Find where the given text appears and provide that cell's center as [x, y] coordinate. 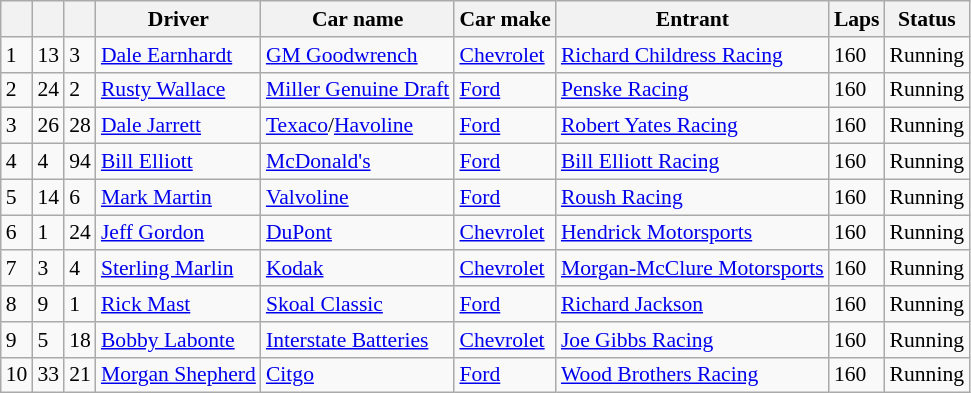
Bill Elliott Racing [692, 162]
Interstate Batteries [358, 340]
Richard Jackson [692, 304]
GM Goodwrench [358, 55]
Rick Mast [178, 304]
Bill Elliott [178, 162]
Entrant [692, 19]
94 [80, 162]
Miller Genuine Draft [358, 90]
21 [80, 375]
McDonald's [358, 162]
Texaco/Havoline [358, 126]
Dale Earnhardt [178, 55]
Wood Brothers Racing [692, 375]
Driver [178, 19]
Citgo [358, 375]
Morgan Shepherd [178, 375]
Car name [358, 19]
8 [17, 304]
Hendrick Motorsports [692, 233]
10 [17, 375]
Skoal Classic [358, 304]
Roush Racing [692, 197]
Dale Jarrett [178, 126]
Valvoline [358, 197]
Joe Gibbs Racing [692, 340]
Laps [857, 19]
Penske Racing [692, 90]
Kodak [358, 269]
Robert Yates Racing [692, 126]
Status [927, 19]
Car make [504, 19]
14 [48, 197]
18 [80, 340]
33 [48, 375]
Bobby Labonte [178, 340]
Rusty Wallace [178, 90]
28 [80, 126]
26 [48, 126]
Mark Martin [178, 197]
13 [48, 55]
Morgan-McClure Motorsports [692, 269]
DuPont [358, 233]
7 [17, 269]
Richard Childress Racing [692, 55]
Sterling Marlin [178, 269]
Jeff Gordon [178, 233]
